Scan for the cell matching the given text and deliver its [X, Y] coordinate at center. 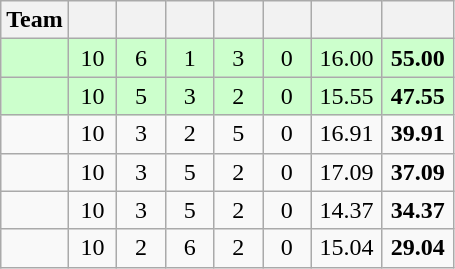
16.00 [346, 58]
14.37 [346, 210]
17.09 [346, 172]
34.37 [418, 210]
Team [35, 20]
15.55 [346, 96]
39.91 [418, 134]
1 [190, 58]
16.91 [346, 134]
37.09 [418, 172]
15.04 [346, 248]
55.00 [418, 58]
29.04 [418, 248]
47.55 [418, 96]
